Detect which cell encompasses the target text, then output its [x, y] center coordinate. 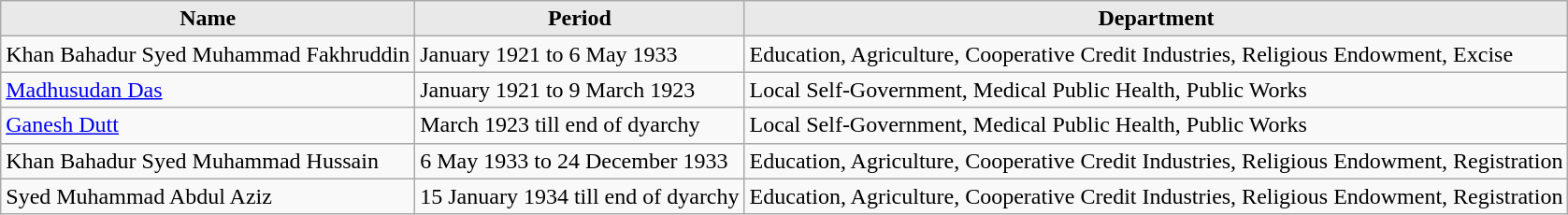
Khan Bahadur Syed Muhammad Hussain [208, 161]
January 1921 to 9 March 1923 [580, 90]
15 January 1934 till end of dyarchy [580, 196]
Madhusudan Das [208, 90]
Ganesh Dutt [208, 125]
Khan Bahadur Syed Muhammad Fakhruddin [208, 54]
Education, Agriculture, Cooperative Credit Industries, Religious Endowment, Excise [1156, 54]
Department [1156, 19]
January 1921 to 6 May 1933 [580, 54]
Name [208, 19]
Syed Muhammad Abdul Aziz [208, 196]
Period [580, 19]
6 May 1933 to 24 December 1933 [580, 161]
March 1923 till end of dyarchy [580, 125]
